Return (X, Y) of the center of cell containing provided text 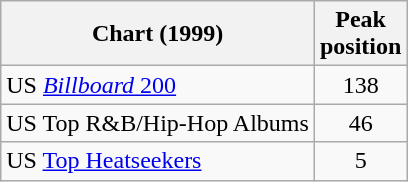
5 (360, 161)
US Billboard 200 (158, 85)
Peakposition (360, 34)
US Top R&B/Hip-Hop Albums (158, 123)
138 (360, 85)
46 (360, 123)
Chart (1999) (158, 34)
US Top Heatseekers (158, 161)
